Detect which cell encompasses the target text, then output its (x, y) center coordinate. 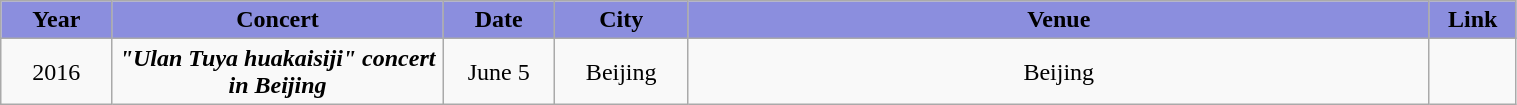
Venue (1058, 20)
"Ulan Tuya huakaisiji" concert in Beijing (278, 72)
Date (498, 20)
June 5 (498, 72)
Link (1472, 20)
Concert (278, 20)
City (621, 20)
2016 (56, 72)
Year (56, 20)
